Detect which cell encompasses the target text, then output its (x, y) center coordinate. 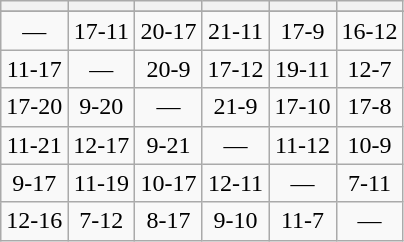
12-16 (34, 221)
10-17 (168, 183)
10-9 (370, 145)
16-12 (370, 31)
17-10 (302, 107)
21-9 (236, 107)
7-12 (102, 221)
21-11 (236, 31)
12-7 (370, 69)
9-20 (102, 107)
8-17 (168, 221)
9-21 (168, 145)
7-11 (370, 183)
20-17 (168, 31)
20-9 (168, 69)
9-10 (236, 221)
11-19 (102, 183)
17-8 (370, 107)
17-9 (302, 31)
17-20 (34, 107)
19-11 (302, 69)
11-17 (34, 69)
12-17 (102, 145)
11-21 (34, 145)
12-11 (236, 183)
11-12 (302, 145)
17-11 (102, 31)
11-7 (302, 221)
17-12 (236, 69)
9-17 (34, 183)
